Determine the [x, y] coordinate at the center of the cell enclosing the given text.  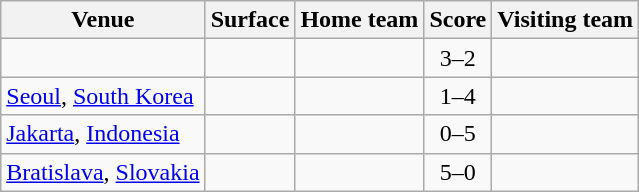
Surface [250, 20]
1–4 [458, 96]
3–2 [458, 58]
Venue [103, 20]
Visiting team [566, 20]
Score [458, 20]
Bratislava, Slovakia [103, 172]
5–0 [458, 172]
Seoul, South Korea [103, 96]
0–5 [458, 134]
Jakarta, Indonesia [103, 134]
Home team [360, 20]
